Scan for the cell matching the given text and deliver its (x, y) coordinate at center. 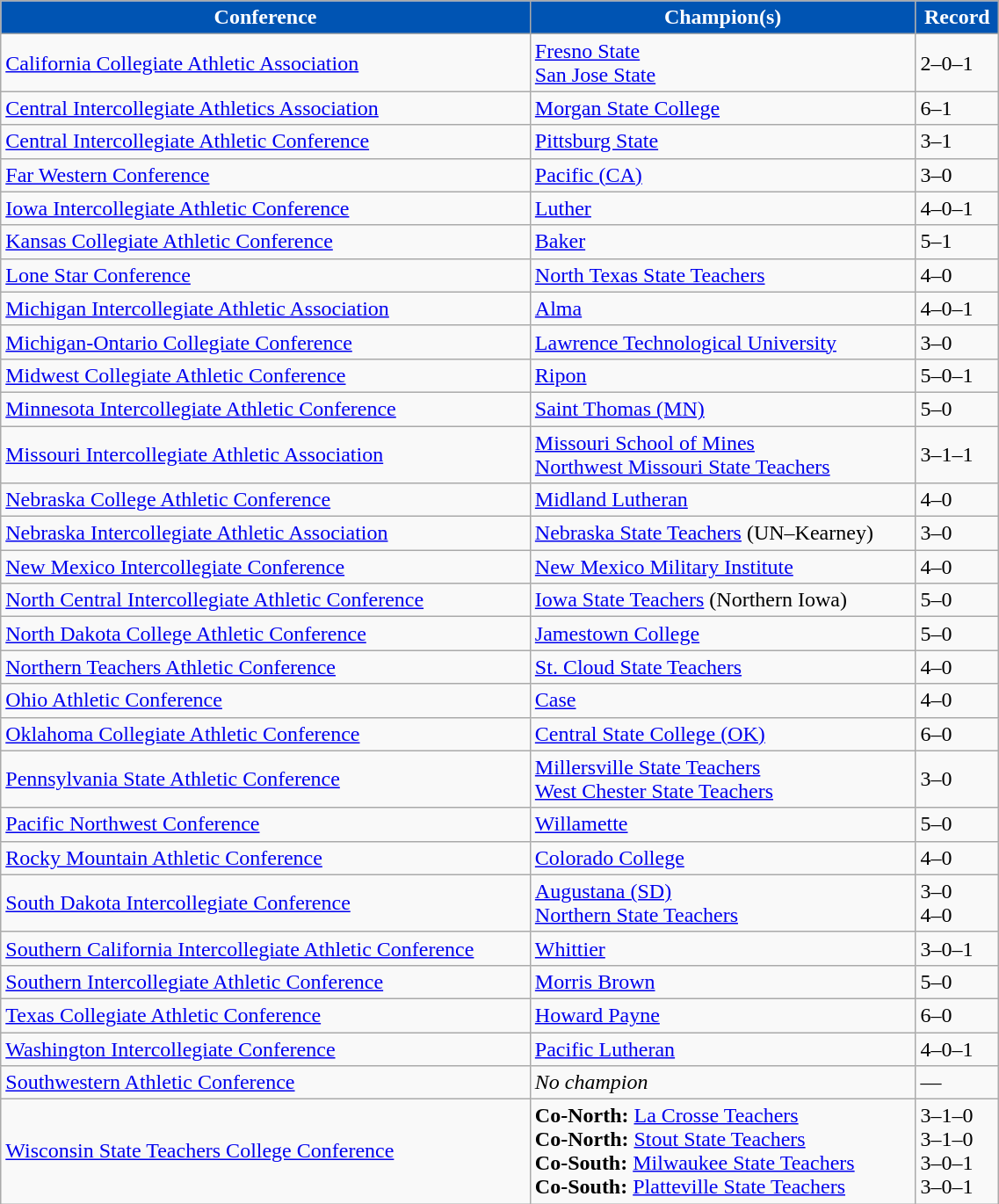
— (958, 1083)
Willamette (722, 824)
Fresno StateSan Jose State (722, 63)
Southwestern Athletic Conference (265, 1083)
New Mexico Military Institute (722, 567)
Lone Star Conference (265, 275)
Kansas Collegiate Athletic Conference (265, 242)
Colorado College (722, 858)
3–0–1 (958, 948)
Luther (722, 208)
6–1 (958, 108)
Washington Intercollegiate Conference (265, 1048)
Champion(s) (722, 18)
Missouri School of MinesNorthwest Missouri State Teachers (722, 453)
Nebraska College Athletic Conference (265, 500)
California Collegiate Athletic Association (265, 63)
Far Western Conference (265, 175)
St. Cloud State Teachers (722, 667)
Saint Thomas (MN) (722, 409)
Rocky Mountain Athletic Conference (265, 858)
Morgan State College (722, 108)
Central Intercollegiate Athletics Association (265, 108)
New Mexico Intercollegiate Conference (265, 567)
Nebraska State Teachers (UN–Kearney) (722, 533)
Ripon (722, 375)
Pennsylvania State Athletic Conference (265, 779)
Nebraska Intercollegiate Athletic Association (265, 533)
Howard Payne (722, 1015)
Southern California Intercollegiate Athletic Conference (265, 948)
North Central Intercollegiate Athletic Conference (265, 600)
Jamestown College (722, 634)
Whittier (722, 948)
Wisconsin State Teachers College Conference (265, 1151)
Co-North: La Crosse TeachersCo-North: Stout State TeachersCo-South: Milwaukee State TeachersCo-South: Platteville State Teachers (722, 1151)
Iowa State Teachers (Northern Iowa) (722, 600)
3–04–0 (958, 903)
Texas Collegiate Athletic Conference (265, 1015)
Conference (265, 18)
5–1 (958, 242)
Midland Lutheran (722, 500)
Iowa Intercollegiate Athletic Conference (265, 208)
Oklahoma Collegiate Athletic Conference (265, 734)
Augustana (SD)Northern State Teachers (722, 903)
Lawrence Technological University (722, 342)
Central Intercollegiate Athletic Conference (265, 141)
Southern Intercollegiate Athletic Conference (265, 982)
Missouri Intercollegiate Athletic Association (265, 453)
2–0–1 (958, 63)
3–1–1 (958, 453)
Pacific Lutheran (722, 1048)
Morris Brown (722, 982)
Pacific (CA) (722, 175)
Record (958, 18)
South Dakota Intercollegiate Conference (265, 903)
North Dakota College Athletic Conference (265, 634)
Millersville State TeachersWest Chester State Teachers (722, 779)
3–1 (958, 141)
Michigan Intercollegiate Athletic Association (265, 308)
Pacific Northwest Conference (265, 824)
5–0–1 (958, 375)
3–1–03–1–03–0–13–0–1 (958, 1151)
Pittsburg State (722, 141)
No champion (722, 1083)
Northern Teachers Athletic Conference (265, 667)
Michigan-Ontario Collegiate Conference (265, 342)
Minnesota Intercollegiate Athletic Conference (265, 409)
Baker (722, 242)
Alma (722, 308)
Midwest Collegiate Athletic Conference (265, 375)
Central State College (OK) (722, 734)
Ohio Athletic Conference (265, 700)
North Texas State Teachers (722, 275)
Case (722, 700)
